Pinpoint the cell where the given text exists, returning its [X, Y] midpoint coordinate. 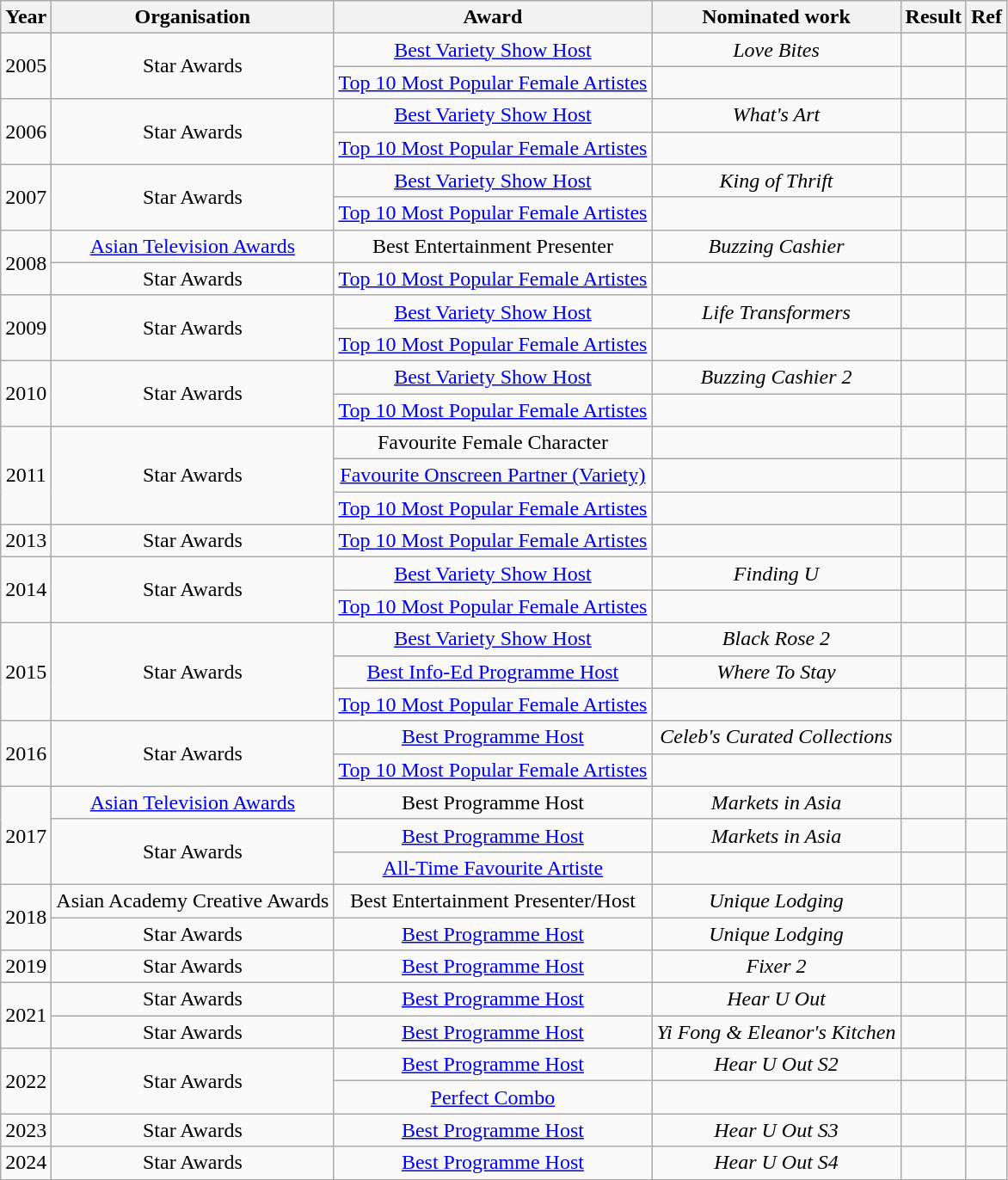
Finding U [776, 574]
Life Transformers [776, 311]
2006 [26, 132]
Organisation [193, 17]
2007 [26, 197]
Hear U Out S4 [776, 1163]
2021 [26, 1016]
Best Entertainment Presenter/Host [493, 900]
Year [26, 17]
2013 [26, 541]
2017 [26, 835]
Nominated work [776, 17]
What's Art [776, 115]
Asian Academy Creative Awards [193, 900]
2014 [26, 590]
2024 [26, 1163]
Fixer 2 [776, 967]
2022 [26, 1081]
Award [493, 17]
Buzzing Cashier 2 [776, 377]
2018 [26, 917]
Perfect Combo [493, 1097]
King of Thrift [776, 181]
2009 [26, 328]
Hear U Out S2 [776, 1065]
Best Info-Ed Programme Host [493, 672]
2015 [26, 672]
2016 [26, 753]
Favourite Onscreen Partner (Variety) [493, 476]
2005 [26, 66]
Buzzing Cashier [776, 246]
2023 [26, 1130]
2008 [26, 262]
Black Rose 2 [776, 639]
Where To Stay [776, 672]
2010 [26, 393]
2019 [26, 967]
Favourite Female Character [493, 443]
Celeb's Curated Collections [776, 737]
Hear U Out S3 [776, 1130]
Love Bites [776, 50]
Best Entertainment Presenter [493, 246]
All-Time Favourite Artiste [493, 868]
Result [933, 17]
Yi Fong & Eleanor's Kitchen [776, 1032]
2011 [26, 476]
Ref [986, 17]
Hear U Out [776, 999]
